Find where the given text appears and provide that cell's center as (X, Y) coordinate. 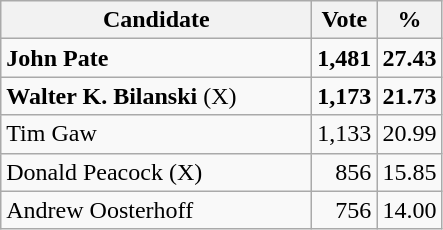
1,173 (344, 96)
Vote (344, 20)
Candidate (156, 20)
Tim Gaw (156, 134)
856 (344, 172)
1,481 (344, 58)
15.85 (410, 172)
John Pate (156, 58)
Donald Peacock (X) (156, 172)
1,133 (344, 134)
Andrew Oosterhoff (156, 210)
21.73 (410, 96)
Walter K. Bilanski (X) (156, 96)
27.43 (410, 58)
20.99 (410, 134)
14.00 (410, 210)
% (410, 20)
756 (344, 210)
